Identify which cell holds the provided text, then report its [x, y] central coordinate. 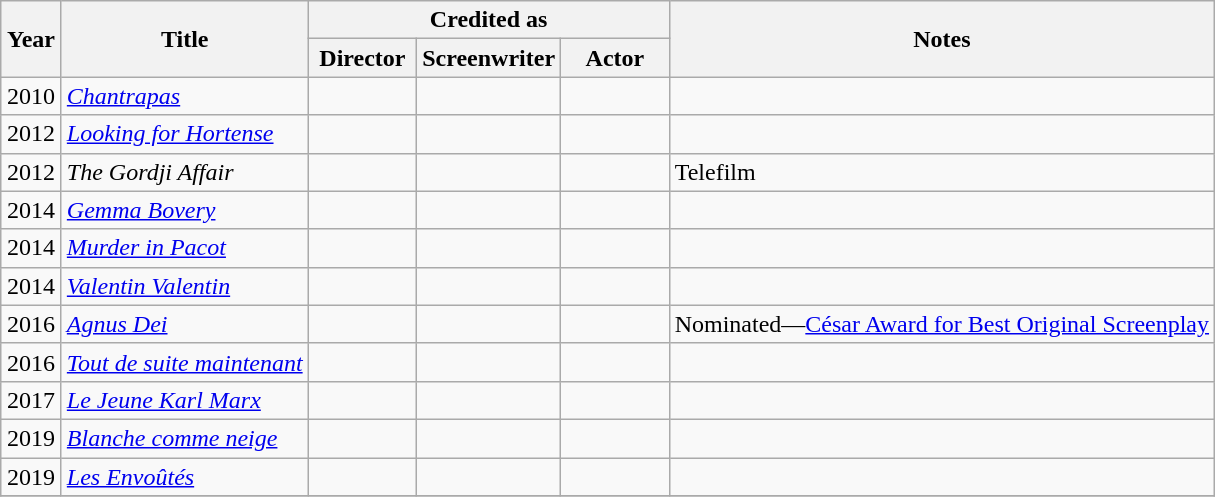
Credited as [488, 20]
Agnus Dei [184, 324]
Year [32, 39]
2017 [32, 400]
Director [362, 58]
Gemma Bovery [184, 210]
Tout de suite maintenant [184, 362]
Les Envoûtés [184, 477]
2010 [32, 96]
Title [184, 39]
Murder in Pacot [184, 248]
Blanche comme neige [184, 438]
Valentin Valentin [184, 286]
Le Jeune Karl Marx [184, 400]
Looking for Hortense [184, 134]
Nominated—César Award for Best Original Screenplay [942, 324]
Screenwriter [489, 58]
Chantrapas [184, 96]
Notes [942, 39]
The Gordji Affair [184, 172]
Actor [616, 58]
Telefilm [942, 172]
